Determine the [X, Y] coordinate at the center of the cell enclosing the given text.  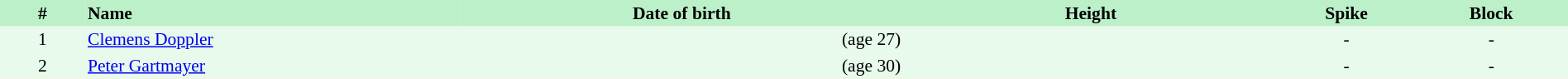
Peter Gartmayer [273, 66]
(age 27) [681, 40]
Spike [1346, 13]
# [43, 13]
(age 30) [681, 66]
Height [1090, 13]
Name [273, 13]
Date of birth [681, 13]
Clemens Doppler [273, 40]
1 [43, 40]
Block [1491, 13]
2 [43, 66]
